Identify which cell holds the provided text, then report its [X, Y] central coordinate. 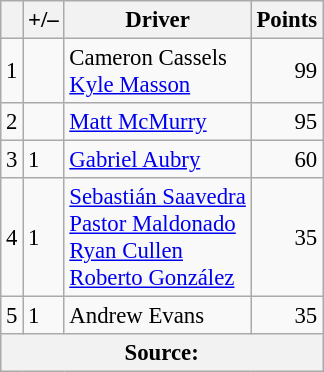
60 [286, 160]
95 [286, 122]
Source: [162, 353]
4 [12, 238]
Points [286, 20]
Sebastián Saavedra Pastor Maldonado Ryan Cullen Roberto González [158, 238]
Matt McMurry [158, 122]
99 [286, 72]
Andrew Evans [158, 316]
2 [12, 122]
3 [12, 160]
+/– [44, 20]
5 [12, 316]
Cameron Cassels Kyle Masson [158, 72]
Gabriel Aubry [158, 160]
Driver [158, 20]
